Detect which cell encompasses the target text, then output its (X, Y) center coordinate. 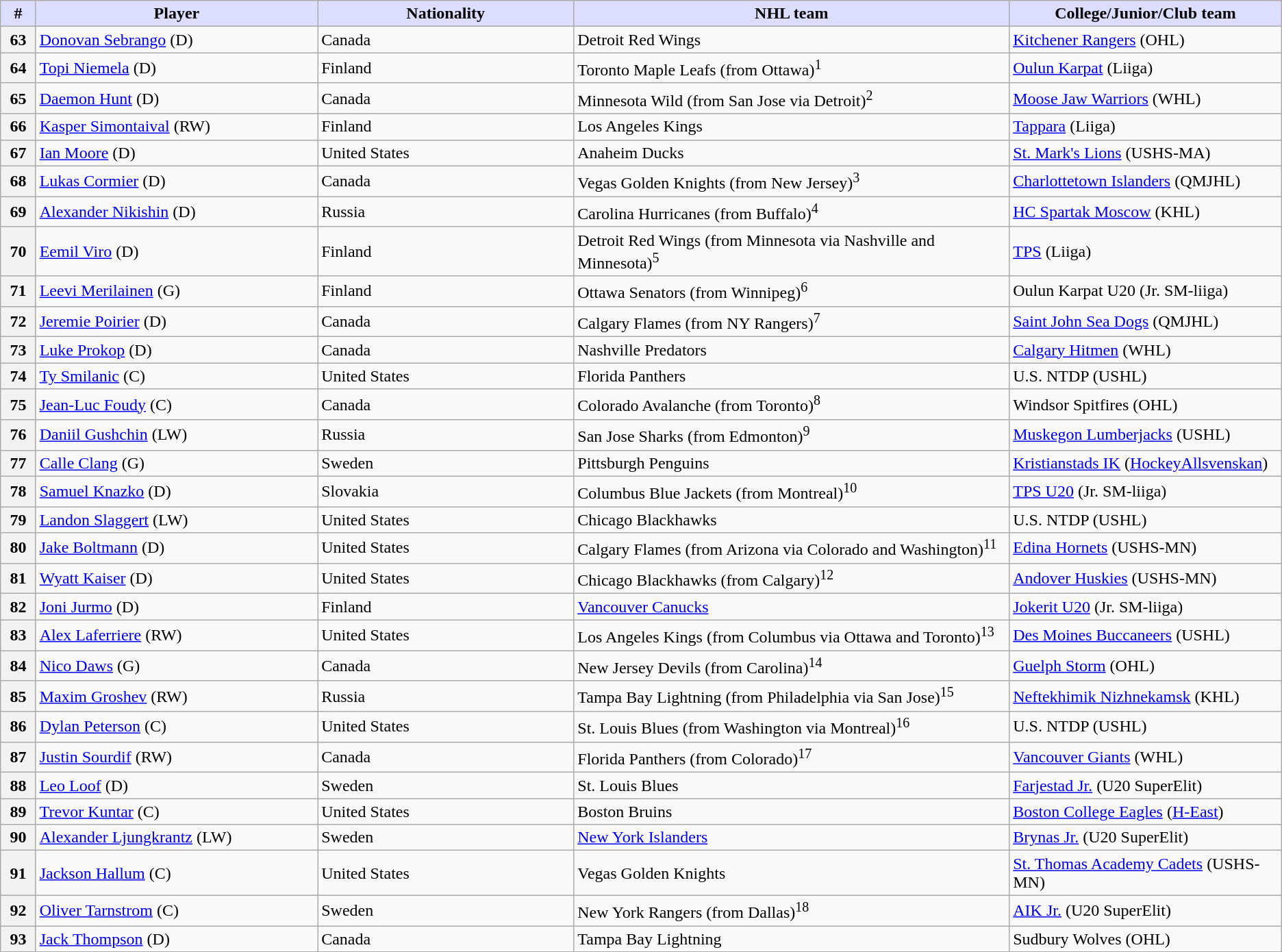
Samuel Knazko (D) (177, 492)
Oliver Tarnstrom (C) (177, 911)
Tampa Bay Lightning (from Philadelphia via San Jose)15 (792, 696)
Andover Huskies (USHS-MN) (1146, 578)
Ian Moore (D) (177, 153)
Kitchener Rangers (OHL) (1146, 40)
Daemon Hunt (D) (177, 99)
St. Mark's Lions (USHS-MA) (1146, 153)
Windsor Spitfires (OHL) (1146, 404)
Boston Bruins (792, 812)
San Jose Sharks (from Edmonton)9 (792, 436)
80 (18, 548)
Chicago Blackhawks (792, 520)
Leo Loof (D) (177, 786)
Ty Smilanic (C) (177, 376)
Trevor Kuntar (C) (177, 812)
67 (18, 153)
Nationality (446, 14)
Eemil Viro (D) (177, 251)
New Jersey Devils (from Carolina)14 (792, 666)
73 (18, 350)
Alex Laferriere (RW) (177, 636)
81 (18, 578)
Jack Thompson (D) (177, 939)
Calgary Flames (from NY Rangers)7 (792, 322)
Vegas Golden Knights (792, 873)
90 (18, 838)
Brynas Jr. (U20 SuperElit) (1146, 838)
Detroit Red Wings (from Minnesota via Nashville and Minnesota)5 (792, 251)
Kasper Simontaival (RW) (177, 127)
Topi Niemela (D) (177, 68)
Muskegon Lumberjacks (USHL) (1146, 436)
Jean-Luc Foudy (C) (177, 404)
New York Islanders (792, 838)
Boston College Eagles (H-East) (1146, 812)
Farjestad Jr. (U20 SuperElit) (1146, 786)
Tampa Bay Lightning (792, 939)
83 (18, 636)
Donovan Sebrango (D) (177, 40)
93 (18, 939)
Leevi Merilainen (G) (177, 292)
Calle Clang (G) (177, 463)
78 (18, 492)
Columbus Blue Jackets (from Montreal)10 (792, 492)
TPS (Liiga) (1146, 251)
Joni Jurmo (D) (177, 607)
HC Spartak Moscow (KHL) (1146, 212)
Detroit Red Wings (792, 40)
76 (18, 436)
71 (18, 292)
Des Moines Buccaneers (USHL) (1146, 636)
Jake Boltmann (D) (177, 548)
85 (18, 696)
Minnesota Wild (from San Jose via Detroit)2 (792, 99)
Landon Slaggert (LW) (177, 520)
Oulun Karpat U20 (Jr. SM-liiga) (1146, 292)
Guelph Storm (OHL) (1146, 666)
Calgary Flames (from Arizona via Colorado and Washington)11 (792, 548)
63 (18, 40)
89 (18, 812)
Saint John Sea Dogs (QMJHL) (1146, 322)
Toronto Maple Leafs (from Ottawa)1 (792, 68)
Slovakia (446, 492)
Nashville Predators (792, 350)
72 (18, 322)
Colorado Avalanche (from Toronto)8 (792, 404)
84 (18, 666)
66 (18, 127)
Dylan Peterson (C) (177, 727)
Vancouver Canucks (792, 607)
New York Rangers (from Dallas)18 (792, 911)
70 (18, 251)
Chicago Blackhawks (from Calgary)12 (792, 578)
68 (18, 181)
Alexander Ljungkrantz (LW) (177, 838)
82 (18, 607)
77 (18, 463)
65 (18, 99)
74 (18, 376)
92 (18, 911)
NHL team (792, 14)
College/Junior/Club team (1146, 14)
Vegas Golden Knights (from New Jersey)3 (792, 181)
Calgary Hitmen (WHL) (1146, 350)
TPS U20 (Jr. SM-liiga) (1146, 492)
79 (18, 520)
Ottawa Senators (from Winnipeg)6 (792, 292)
Edina Hornets (USHS-MN) (1146, 548)
87 (18, 757)
Lukas Cormier (D) (177, 181)
Los Angeles Kings (from Columbus via Ottawa and Toronto)13 (792, 636)
Kristianstads IK (HockeyAllsvenskan) (1146, 463)
Jeremie Poirier (D) (177, 322)
Maxim Groshev (RW) (177, 696)
64 (18, 68)
Luke Prokop (D) (177, 350)
AIK Jr. (U20 SuperElit) (1146, 911)
St. Thomas Academy Cadets (USHS-MN) (1146, 873)
88 (18, 786)
Carolina Hurricanes (from Buffalo)4 (792, 212)
St. Louis Blues (792, 786)
Moose Jaw Warriors (WHL) (1146, 99)
Daniil Gushchin (LW) (177, 436)
Charlottetown Islanders (QMJHL) (1146, 181)
69 (18, 212)
Neftekhimik Nizhnekamsk (KHL) (1146, 696)
Justin Sourdif (RW) (177, 757)
91 (18, 873)
Anaheim Ducks (792, 153)
Florida Panthers (792, 376)
Nico Daws (G) (177, 666)
Tappara (Liiga) (1146, 127)
Oulun Karpat (Liiga) (1146, 68)
Sudbury Wolves (OHL) (1146, 939)
Jackson Hallum (C) (177, 873)
Jokerit U20 (Jr. SM-liiga) (1146, 607)
Wyatt Kaiser (D) (177, 578)
86 (18, 727)
75 (18, 404)
St. Louis Blues (from Washington via Montreal)16 (792, 727)
# (18, 14)
Player (177, 14)
Pittsburgh Penguins (792, 463)
Alexander Nikishin (D) (177, 212)
Los Angeles Kings (792, 127)
Florida Panthers (from Colorado)17 (792, 757)
Vancouver Giants (WHL) (1146, 757)
